From the cell containing the given text, extract its center point as (x, y) coordinate. 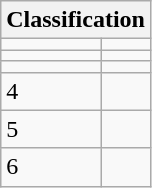
Classification (76, 20)
6 (52, 167)
4 (52, 91)
5 (52, 129)
